Identify which cell holds the provided text, then report its [X, Y] central coordinate. 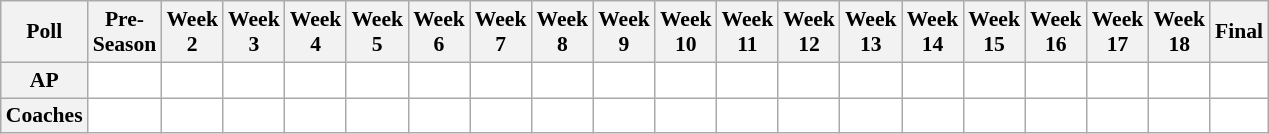
Week17 [1118, 32]
Week15 [994, 32]
Pre-Season [125, 32]
Week4 [316, 32]
Week16 [1056, 32]
Week12 [809, 32]
Week9 [624, 32]
Week8 [562, 32]
Week5 [377, 32]
Week2 [192, 32]
Week14 [933, 32]
Week11 [748, 32]
Week13 [871, 32]
Coaches [44, 116]
AP [44, 80]
Week7 [501, 32]
Poll [44, 32]
Week18 [1179, 32]
Week3 [254, 32]
Week10 [686, 32]
Week6 [439, 32]
Final [1239, 32]
